Extract the (x, y) coordinate from the center of the cell holding the provided text.  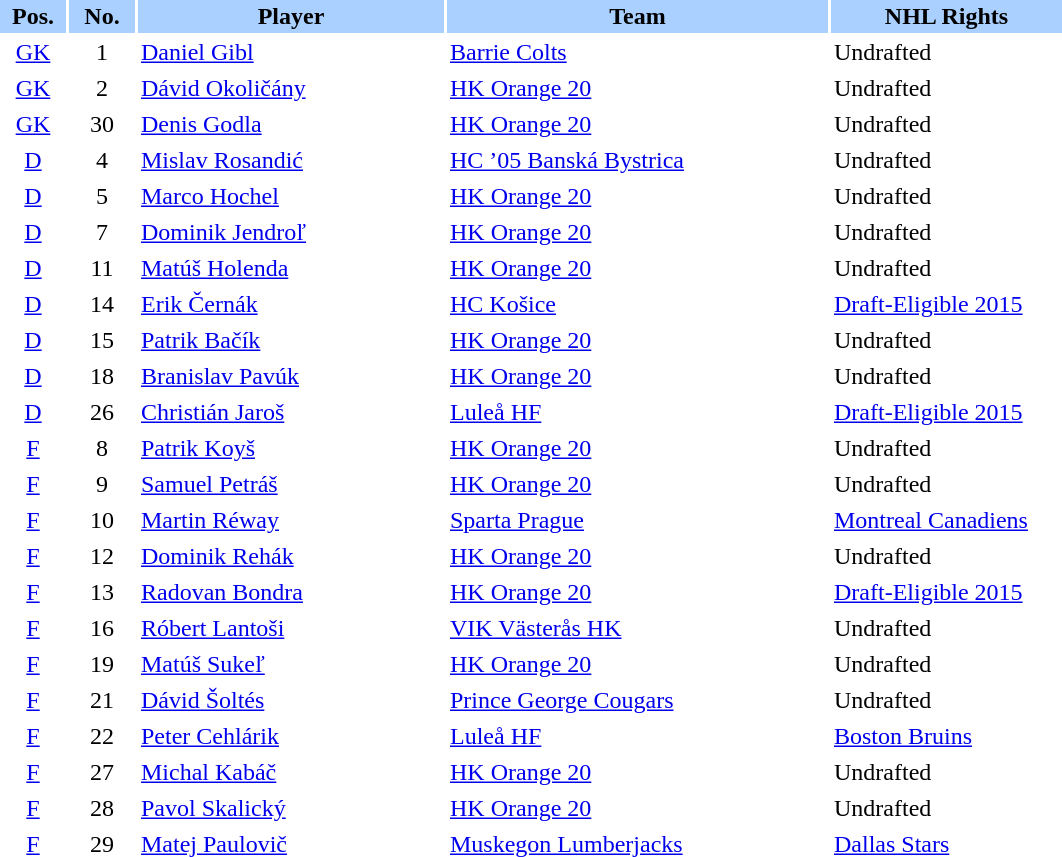
Dominik Rehák (291, 556)
Pavol Skalický (291, 808)
2 (102, 88)
VIK Västerås HK (638, 628)
Boston Bruins (946, 736)
22 (102, 736)
Peter Cehlárik (291, 736)
5 (102, 196)
8 (102, 448)
21 (102, 700)
14 (102, 304)
11 (102, 268)
HC ’05 Banská Bystrica (638, 160)
7 (102, 232)
NHL Rights (946, 16)
Pos. (33, 16)
No. (102, 16)
Radovan Bondra (291, 592)
27 (102, 772)
26 (102, 412)
9 (102, 484)
Dávid Šoltés (291, 700)
Prince George Cougars (638, 700)
15 (102, 340)
Mislav Rosandić (291, 160)
18 (102, 376)
Denis Godla (291, 124)
Matúš Sukeľ (291, 664)
Barrie Colts (638, 52)
12 (102, 556)
1 (102, 52)
Matúš Holenda (291, 268)
Christián Jaroš (291, 412)
Player (291, 16)
13 (102, 592)
4 (102, 160)
Team (638, 16)
10 (102, 520)
HC Košice (638, 304)
Daniel Gibl (291, 52)
19 (102, 664)
30 (102, 124)
Dominik Jendroľ (291, 232)
28 (102, 808)
Branislav Pavúk (291, 376)
Patrik Koyš (291, 448)
Marco Hochel (291, 196)
Dávid Okoličány (291, 88)
Martin Réway (291, 520)
Montreal Canadiens (946, 520)
16 (102, 628)
Patrik Bačík (291, 340)
Michal Kabáč (291, 772)
Sparta Prague (638, 520)
Róbert Lantoši (291, 628)
Samuel Petráš (291, 484)
Erik Černák (291, 304)
